Locate the cell with the specified text and output its (X, Y) center coordinate. 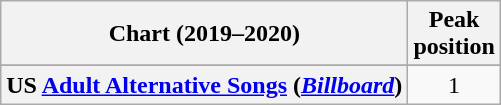
Peakposition (454, 34)
US Adult Alternative Songs (Billboard) (204, 85)
1 (454, 85)
Chart (2019–2020) (204, 34)
